Search for the cell housing the specified text and yield its (x, y) center coordinate. 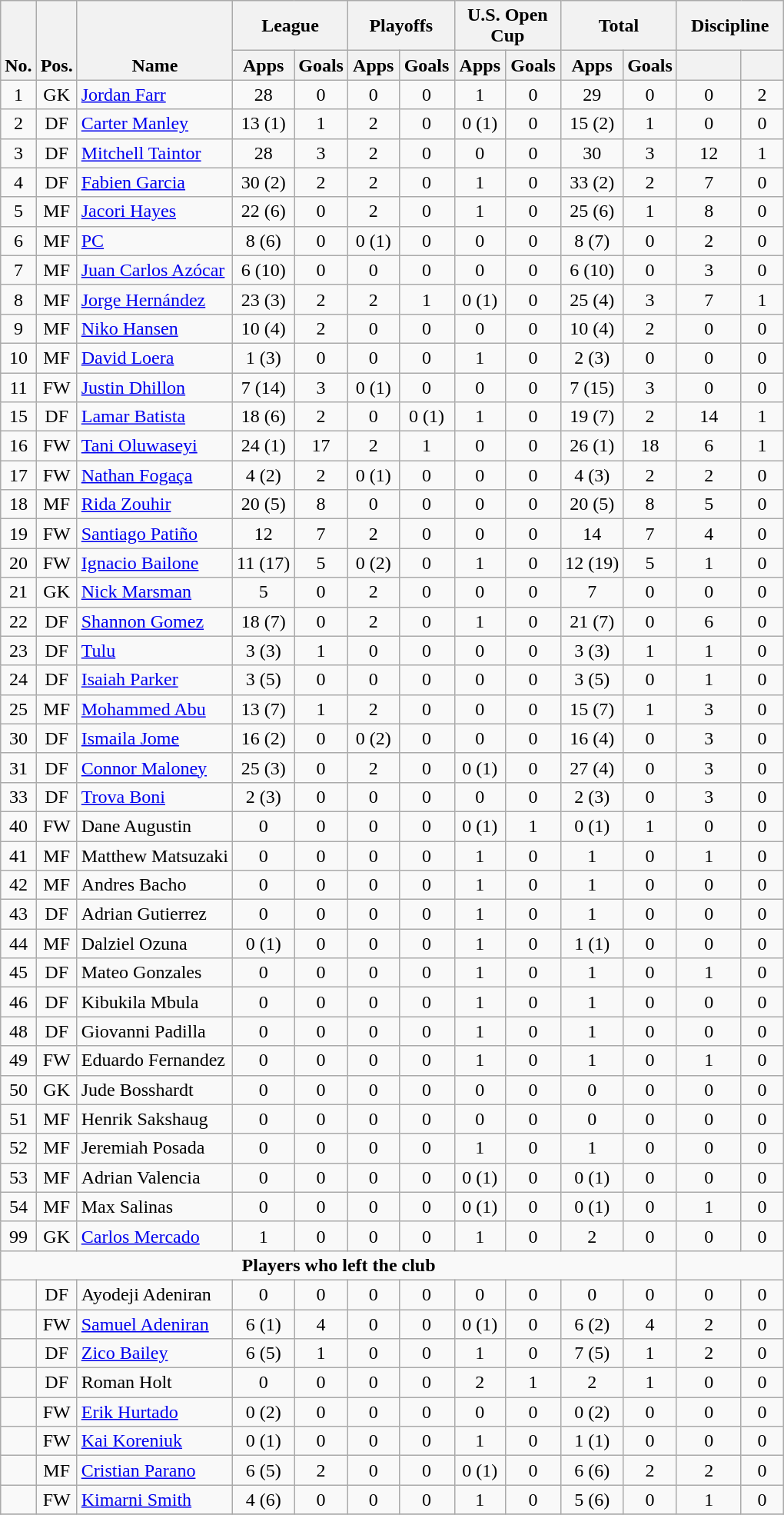
Shannon Gomez (154, 621)
29 (592, 95)
Carter Manley (154, 124)
48 (18, 1031)
25 (4) (592, 299)
Playoffs (401, 26)
Pos. (57, 40)
7 (5) (592, 1354)
25 (3) (264, 767)
40 (18, 826)
11 (18, 387)
Santiago Patiño (154, 534)
David Loera (154, 358)
Dane Augustin (154, 826)
U.S. Open Cup (507, 26)
33 (2) (592, 182)
Jacori Hayes (154, 211)
11 (17) (264, 563)
Andres Bacho (154, 885)
44 (18, 944)
41 (18, 856)
23 (3) (264, 299)
5 (6) (592, 1500)
45 (18, 973)
PC (154, 241)
Erik Hurtado (154, 1412)
Tani Oluwaseyi (154, 446)
Roman Holt (154, 1383)
1 (3) (264, 358)
Mitchell Taintor (154, 153)
15 (2) (592, 124)
Tulu (154, 651)
Name (154, 40)
25 (6) (592, 211)
16 (4) (592, 738)
21 (18, 592)
18 (6) (264, 417)
23 (18, 651)
Matthew Matsuzaki (154, 856)
49 (18, 1060)
15 (7) (592, 709)
19 (7) (592, 417)
Ayodeji Adeniran (154, 1294)
Adrian Gutierrez (154, 914)
8 (7) (592, 241)
Mohammed Abu (154, 709)
Max Salinas (154, 1207)
Niko Hansen (154, 328)
Players who left the club (339, 1265)
10 (18, 358)
Jeremiah Posada (154, 1148)
4 (6) (264, 1500)
22 (6) (264, 211)
24 (1) (264, 446)
Isaiah Parker (154, 680)
53 (18, 1177)
31 (18, 767)
13 (1) (264, 124)
Lamar Batista (154, 417)
16 (2) (264, 738)
Henrik Sakshaug (154, 1119)
33 (18, 797)
Samuel Adeniran (154, 1324)
Adrian Valencia (154, 1177)
League (291, 26)
Giovanni Padilla (154, 1031)
21 (7) (592, 621)
8 (6) (264, 241)
Eduardo Fernandez (154, 1060)
26 (1) (592, 446)
Connor Maloney (154, 767)
Carlos Mercado (154, 1236)
No. (18, 40)
20 (18, 563)
50 (18, 1090)
22 (18, 621)
13 (7) (264, 709)
Mateo Gonzales (154, 973)
Jorge Hernández (154, 299)
7 (14) (264, 387)
Rida Zouhir (154, 504)
Kai Koreniuk (154, 1441)
24 (18, 680)
Total (620, 26)
Nathan Fogaça (154, 475)
18 (7) (264, 621)
19 (18, 534)
Fabien Garcia (154, 182)
46 (18, 1002)
54 (18, 1207)
Justin Dhillon (154, 387)
51 (18, 1119)
4 (3) (592, 475)
Jude Bosshardt (154, 1090)
Nick Marsman (154, 592)
7 (15) (592, 387)
12 (19) (592, 563)
Zico Bailey (154, 1354)
99 (18, 1236)
6 (2) (592, 1324)
30 (2) (264, 182)
42 (18, 885)
Kibukila Mbula (154, 1002)
Kimarni Smith (154, 1500)
Dalziel Ozuna (154, 944)
6 (1) (264, 1324)
52 (18, 1148)
15 (18, 417)
9 (18, 328)
6 (6) (592, 1470)
27 (4) (592, 767)
Cristian Parano (154, 1470)
Jordan Farr (154, 95)
43 (18, 914)
Ignacio Bailone (154, 563)
Trova Boni (154, 797)
Discipline (730, 26)
25 (18, 709)
4 (2) (264, 475)
16 (18, 446)
Ismaila Jome (154, 738)
Juan Carlos Azócar (154, 270)
